Return (x, y) of the center of cell containing provided text 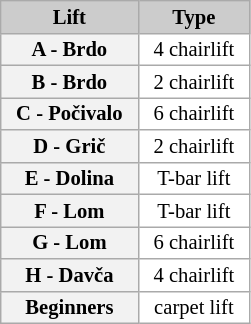
D - Grič (70, 146)
Lift (70, 16)
G - Lom (70, 242)
B - Brdo (70, 81)
F - Lom (70, 210)
E - Dolina (70, 178)
C - Počivalo (70, 113)
H - Davča (70, 274)
carpet lift (194, 307)
Beginners (70, 307)
A - Brdo (70, 49)
Type (194, 16)
